Detect which cell encompasses the target text, then output its (X, Y) center coordinate. 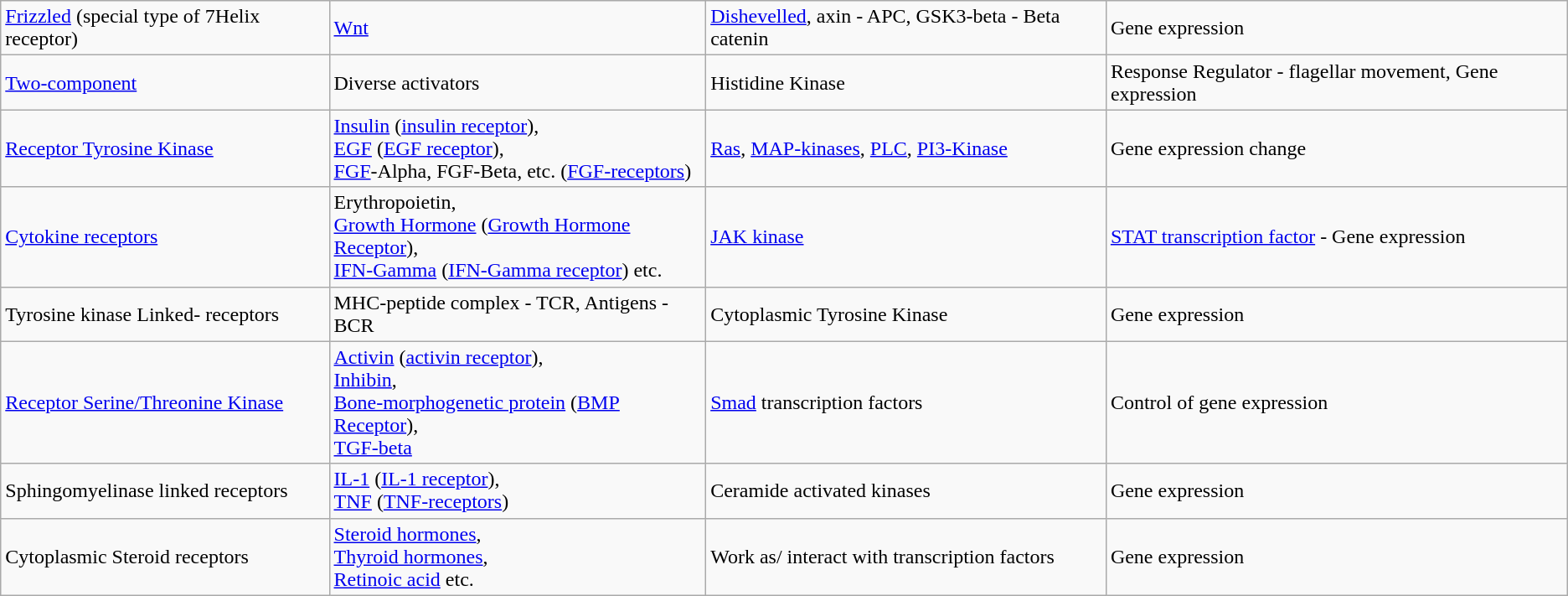
Steroid hormones, Thyroid hormones, Retinoic acid etc. (518, 557)
Receptor Serine/Threonine Kinase (165, 402)
Ras, MAP-kinases, PLC, PI3-Kinase (906, 148)
Control of gene expression (1337, 402)
IL-1 (IL-1 receptor), TNF (TNF-receptors) (518, 491)
Cytoplasmic Steroid receptors (165, 557)
Cytokine receptors (165, 236)
Tyrosine kinase Linked- receptors (165, 314)
STAT transcription factor - Gene expression (1337, 236)
Ceramide activated kinases (906, 491)
Wnt (518, 29)
Receptor Tyrosine Kinase (165, 148)
Dishevelled, axin - APC, GSK3-beta - Beta catenin (906, 29)
Sphingomyelinase linked receptors (165, 491)
Histidine Kinase (906, 82)
MHC-peptide complex - TCR, Antigens - BCR (518, 314)
Diverse activators (518, 82)
Frizzled (special type of 7Helix receptor) (165, 29)
JAK kinase (906, 236)
Gene expression change (1337, 148)
Activin (activin receptor), Inhibin, Bone-morphogenetic protein (BMP Receptor), TGF-beta (518, 402)
Cytoplasmic Tyrosine Kinase (906, 314)
Insulin (insulin receptor), EGF (EGF receptor), FGF-Alpha, FGF-Beta, etc. (FGF-receptors) (518, 148)
Response Regulator - flagellar movement, Gene expression (1337, 82)
Two-component (165, 82)
Smad transcription factors (906, 402)
Work as/ interact with transcription factors (906, 557)
Erythropoietin, Growth Hormone (Growth Hormone Receptor), IFN-Gamma (IFN-Gamma receptor) etc. (518, 236)
